Scan for the cell matching the given text and deliver its [X, Y] coordinate at center. 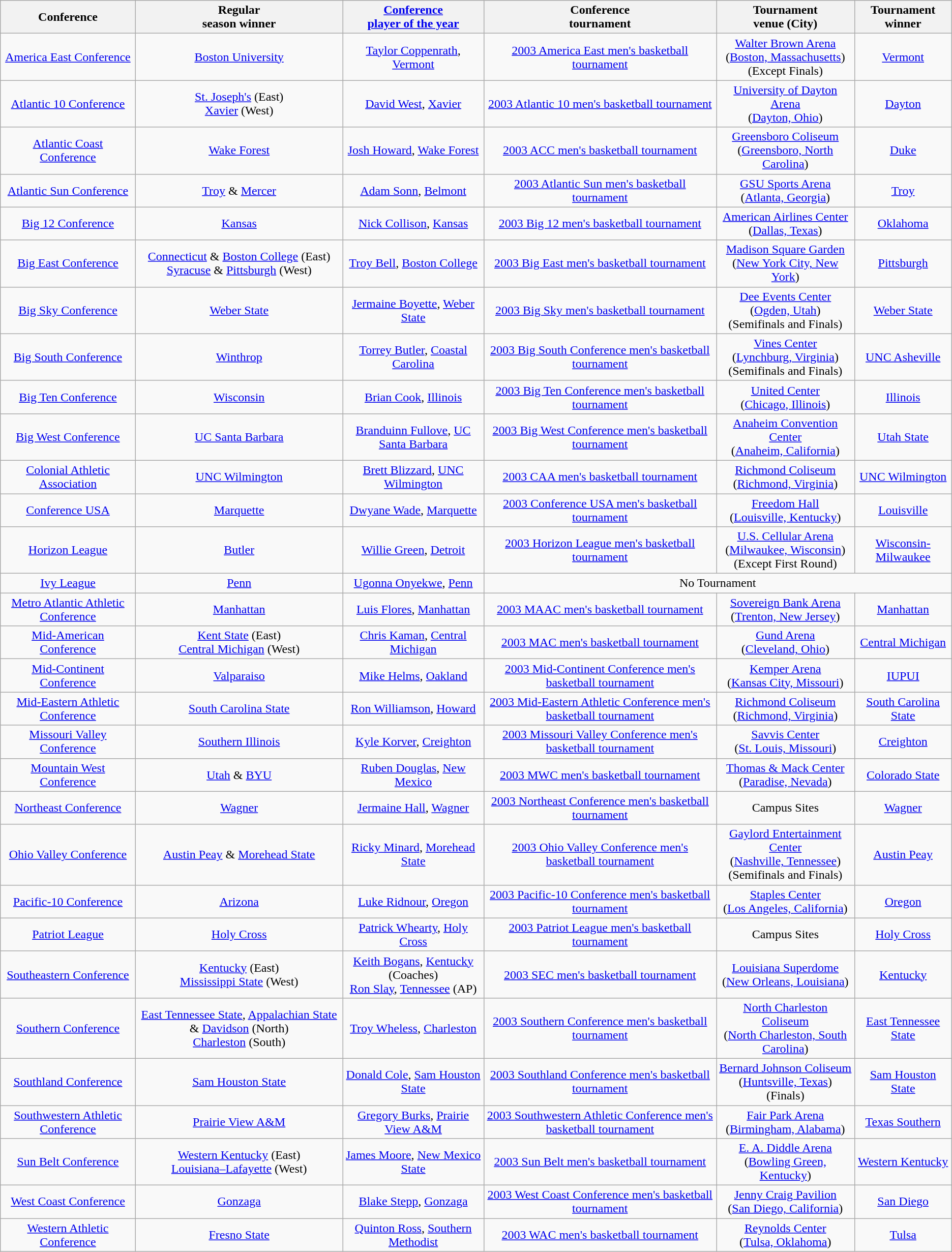
Utah State [903, 437]
2003 MAC men's basketball tournament [600, 643]
Kentucky (East) Mississippi State (West) [239, 974]
Tournament winner [903, 17]
Ruben Douglas, New Mexico [413, 775]
Jermaine Hall, Wagner [413, 808]
Kyle Korver, Creighton [413, 741]
Atlantic Sun Conference [68, 190]
Fair Park Arena(Birmingham, Alabama) [785, 1122]
Metro Atlantic Athletic Conference [68, 609]
Central Michigan [903, 643]
Josh Howard, Wake Forest [413, 151]
Walter Brown Arena(Boston, Massachusetts)(Except Finals) [785, 57]
Luke Ridnour, Oregon [413, 901]
Prairie View A&M [239, 1122]
David West, Xavier [413, 104]
Butler [239, 550]
2003 Pacific-10 Conference men's basketball tournament [600, 901]
Jermaine Boyette, Weber State [413, 310]
Troy [903, 190]
2003 Big Ten Conference men's basketball tournament [600, 397]
Brian Cook, Illinois [413, 397]
2003 Big South Conference men's basketball tournament [600, 357]
2003 MAAC men's basketball tournament [600, 609]
Valparaiso [239, 675]
2003 Southwestern Athletic Conference men's basketball tournament [600, 1122]
Boston University [239, 57]
San Diego [903, 1202]
Kemper Arena(Kansas City, Missouri) [785, 675]
Pittsburgh [903, 263]
Sovereign Bank Arena(Trenton, New Jersey) [785, 609]
Mike Helms, Oakland [413, 675]
E. A. Diddle Arena(Bowling Green, Kentucky) [785, 1162]
United Center(Chicago, Illinois) [785, 397]
Vermont [903, 57]
2003 Northeast Conference men's basketball tournament [600, 808]
2003 Conference USA men's basketball tournament [600, 510]
Mid-Continent Conference [68, 675]
Oklahoma [903, 224]
Savvis Center(St. Louis, Missouri) [785, 741]
2003 Big West Conference men's basketball tournament [600, 437]
Horizon League [68, 550]
GSU Sports Arena(Atlanta, Georgia) [785, 190]
Conference player of the year [413, 17]
Connecticut & Boston College (East)Syracuse & Pittsburgh (West) [239, 263]
Branduinn Fullove, UC Santa Barbara [413, 437]
Austin Peay [903, 854]
Penn [239, 583]
Troy & Mercer [239, 190]
Bernard Johnson Coliseum(Huntsville, Texas)(Finals) [785, 1082]
Creighton [903, 741]
Kent State (East)Central Michigan (West) [239, 643]
Troy Bell, Boston College [413, 263]
Ivy League [68, 583]
Jenny Craig Pavilion(San Diego, California) [785, 1202]
Troy Wheless, Charleston [413, 1028]
Oregon [903, 901]
Adam Sonn, Belmont [413, 190]
Western Kentucky [903, 1162]
2003 ACC men's basketball tournament [600, 151]
No Tournament [718, 583]
Southern Conference [68, 1028]
Southwestern Athletic Conference [68, 1122]
Conference USA [68, 510]
Colorado State [903, 775]
James Moore, New Mexico State [413, 1162]
Mid-Eastern Athletic Conference [68, 709]
Patrick Whearty, Holy Cross [413, 935]
UNC Asheville [903, 357]
Atlantic Coast Conference [68, 151]
Texas Southern [903, 1122]
2003 Missouri Valley Conference men's basketball tournament [600, 741]
Gaylord Entertainment Center(Nashville, Tennessee)(Semifinals and Finals) [785, 854]
Wisconsin [239, 397]
Kansas [239, 224]
Anaheim Convention Center(Anaheim, California) [785, 437]
Conference [68, 17]
2003 West Coast Conference men's basketball tournament [600, 1202]
Dee Events Center(Ogden, Utah)(Semifinals and Finals) [785, 310]
Donald Cole, Sam Houston State [413, 1082]
American Airlines Center(Dallas, Texas) [785, 224]
Utah & BYU [239, 775]
Torrey Butler, Coastal Carolina [413, 357]
Gund Arena(Cleveland, Ohio) [785, 643]
2003 Southland Conference men's basketball tournament [600, 1082]
East Tennessee State [903, 1028]
Regular season winner [239, 17]
2003 Horizon League men's basketball tournament [600, 550]
Big Ten Conference [68, 397]
2003 CAA men's basketball tournament [600, 477]
Dayton [903, 104]
Tournament venue (City) [785, 17]
Winthrop [239, 357]
Fresno State [239, 1235]
Tulsa [903, 1235]
2003 Atlantic Sun men's basketball tournament [600, 190]
Illinois [903, 397]
Missouri Valley Conference [68, 741]
Gonzaga [239, 1202]
West Coast Conference [68, 1202]
Dwyane Wade, Marquette [413, 510]
North Charleston Coliseum(North Charleston, South Carolina) [785, 1028]
2003 WAC men's basketball tournament [600, 1235]
Austin Peay & Morehead State [239, 854]
Northeast Conference [68, 808]
Conference tournament [600, 17]
2003 Mid-Continent Conference men's basketball tournament [600, 675]
Colonial Athletic Association [68, 477]
Ricky Minard, Morehead State [413, 854]
Willie Green, Detroit [413, 550]
Wisconsin-Milwaukee [903, 550]
Southeastern Conference [68, 974]
Big West Conference [68, 437]
Vines Center(Lynchburg, Virginia)(Semifinals and Finals) [785, 357]
Duke [903, 151]
Marquette [239, 510]
Big 12 Conference [68, 224]
Taylor Coppenrath, Vermont [413, 57]
Big Sky Conference [68, 310]
Blake Stepp, Gonzaga [413, 1202]
Keith Bogans, Kentucky (Coaches) Ron Slay, Tennessee (AP) [413, 974]
Southland Conference [68, 1082]
Mountain West Conference [68, 775]
Ohio Valley Conference [68, 854]
Freedom Hall(Louisville, Kentucky) [785, 510]
Madison Square Garden(New York City, New York) [785, 263]
2003 Southern Conference men's basketball tournament [600, 1028]
Louisiana Superdome(New Orleans, Louisiana) [785, 974]
IUPUI [903, 675]
St. Joseph's (East)Xavier (West) [239, 104]
2003 Big Sky men's basketball tournament [600, 310]
UC Santa Barbara [239, 437]
2003 Big 12 men's basketball tournament [600, 224]
Western Athletic Conference [68, 1235]
Reynolds Center(Tulsa, Oklahoma) [785, 1235]
Louisville [903, 510]
Big South Conference [68, 357]
2003 MWC men's basketball tournament [600, 775]
U.S. Cellular Arena(Milwaukee, Wisconsin)(Except First Round) [785, 550]
Gregory Burks, Prairie View A&M [413, 1122]
Ron Williamson, Howard [413, 709]
2003 Ohio Valley Conference men's basketball tournament [600, 854]
Thomas & Mack Center(Paradise, Nevada) [785, 775]
Atlantic 10 Conference [68, 104]
Arizona [239, 901]
2003 Mid-Eastern Athletic Conference men's basketball tournament [600, 709]
Big East Conference [68, 263]
Patriot League [68, 935]
2003 SEC men's basketball tournament [600, 974]
2003 Atlantic 10 men's basketball tournament [600, 104]
University of Dayton Arena (Dayton, Ohio) [785, 104]
Ugonna Onyekwe, Penn [413, 583]
2003 Big East men's basketball tournament [600, 263]
2003 Sun Belt men's basketball tournament [600, 1162]
Sun Belt Conference [68, 1162]
America East Conference [68, 57]
Greensboro Coliseum(Greensboro, North Carolina) [785, 151]
Quinton Ross, Southern Methodist [413, 1235]
Nick Collison, Kansas [413, 224]
Luis Flores, Manhattan [413, 609]
Southern Illinois [239, 741]
Staples Center(Los Angeles, California) [785, 901]
2003 America East men's basketball tournament [600, 57]
Chris Kaman, Central Michigan [413, 643]
Pacific-10 Conference [68, 901]
East Tennessee State, Appalachian State & Davidson (North)Charleston (South) [239, 1028]
Mid-American Conference [68, 643]
Kentucky [903, 974]
2003 Patriot League men's basketball tournament [600, 935]
Western Kentucky (East)Louisiana–Lafayette (West) [239, 1162]
Wake Forest [239, 151]
Brett Blizzard, UNC Wilmington [413, 477]
